For the text-containing cell, return its midpoint in [X, Y] coordinate format. 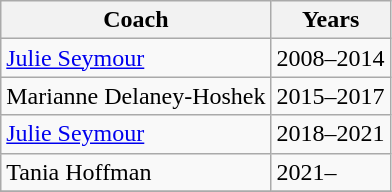
Coach [136, 20]
2018–2021 [330, 134]
Tania Hoffman [136, 172]
2008–2014 [330, 58]
2021– [330, 172]
Marianne Delaney-Hoshek [136, 96]
Years [330, 20]
2015–2017 [330, 96]
